Return the (X, Y) coordinate for the center point of the cell that contains the specified text.  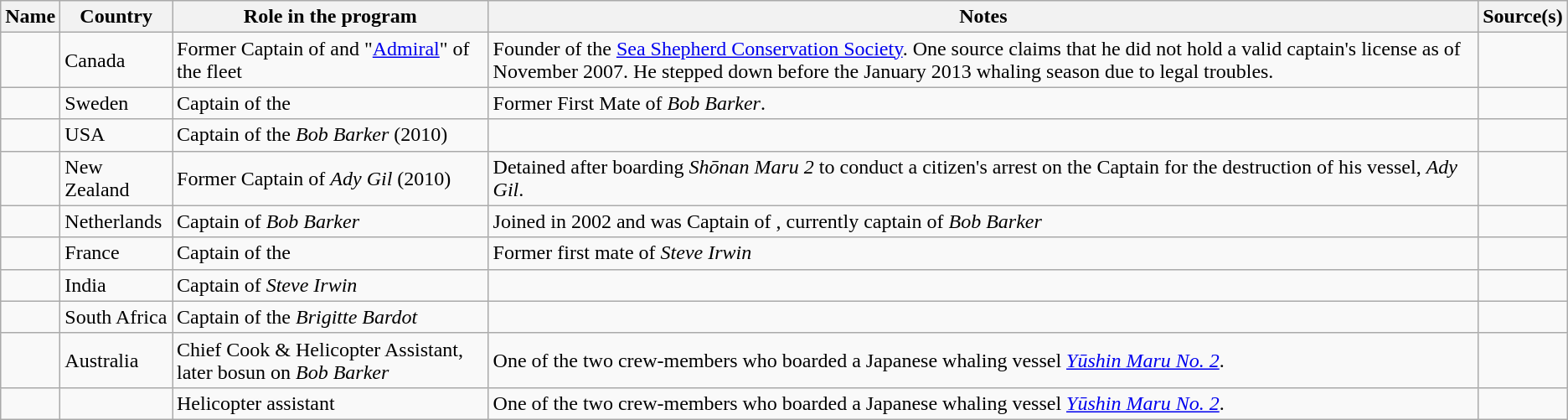
Former Captain of and "Admiral" of the fleet (331, 60)
Former First Mate of Bob Barker. (983, 103)
Notes (983, 17)
France (116, 253)
Canada (116, 60)
Source(s) (1523, 17)
South Africa (116, 317)
Country (116, 17)
Sweden (116, 103)
India (116, 285)
Former first mate of Steve Irwin (983, 253)
Role in the program (331, 17)
New Zealand (116, 178)
Netherlands (116, 221)
USA (116, 135)
Joined in 2002 and was Captain of , currently captain of Bob Barker (983, 221)
Captain of Bob Barker (331, 221)
Captain of the Bob Barker (2010) (331, 135)
Captain of the Brigitte Bardot (331, 317)
Australia (116, 360)
Helicopter assistant (331, 403)
Detained after boarding Shōnan Maru 2 to conduct a citizen's arrest on the Captain for the destruction of his vessel, Ady Gil. (983, 178)
Captain of Steve Irwin (331, 285)
Chief Cook & Helicopter Assistant, later bosun on Bob Barker (331, 360)
Former Captain of Ady Gil (2010) (331, 178)
Name (30, 17)
